Determine the [X, Y] coordinate at the center of the cell enclosing the given text.  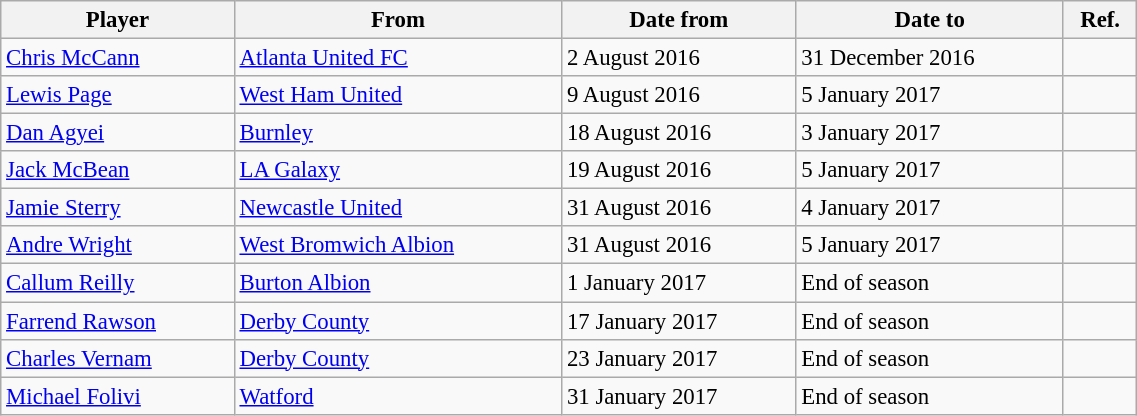
Ref. [1100, 20]
Michael Folivi [118, 396]
31 January 2017 [679, 396]
Burnley [398, 133]
1 January 2017 [679, 283]
Chris McCann [118, 58]
31 December 2016 [930, 58]
Burton Albion [398, 283]
West Ham United [398, 95]
2 August 2016 [679, 58]
4 January 2017 [930, 208]
19 August 2016 [679, 170]
Jack McBean [118, 170]
18 August 2016 [679, 133]
Watford [398, 396]
Date to [930, 20]
Jamie Sterry [118, 208]
Charles Vernam [118, 358]
17 January 2017 [679, 321]
From [398, 20]
Player [118, 20]
Farrend Rawson [118, 321]
LA Galaxy [398, 170]
Dan Agyei [118, 133]
Callum Reilly [118, 283]
Atlanta United FC [398, 58]
23 January 2017 [679, 358]
Lewis Page [118, 95]
Date from [679, 20]
3 January 2017 [930, 133]
9 August 2016 [679, 95]
Newcastle United [398, 208]
Andre Wright [118, 245]
West Bromwich Albion [398, 245]
